Return (X, Y) of the center of cell containing provided text 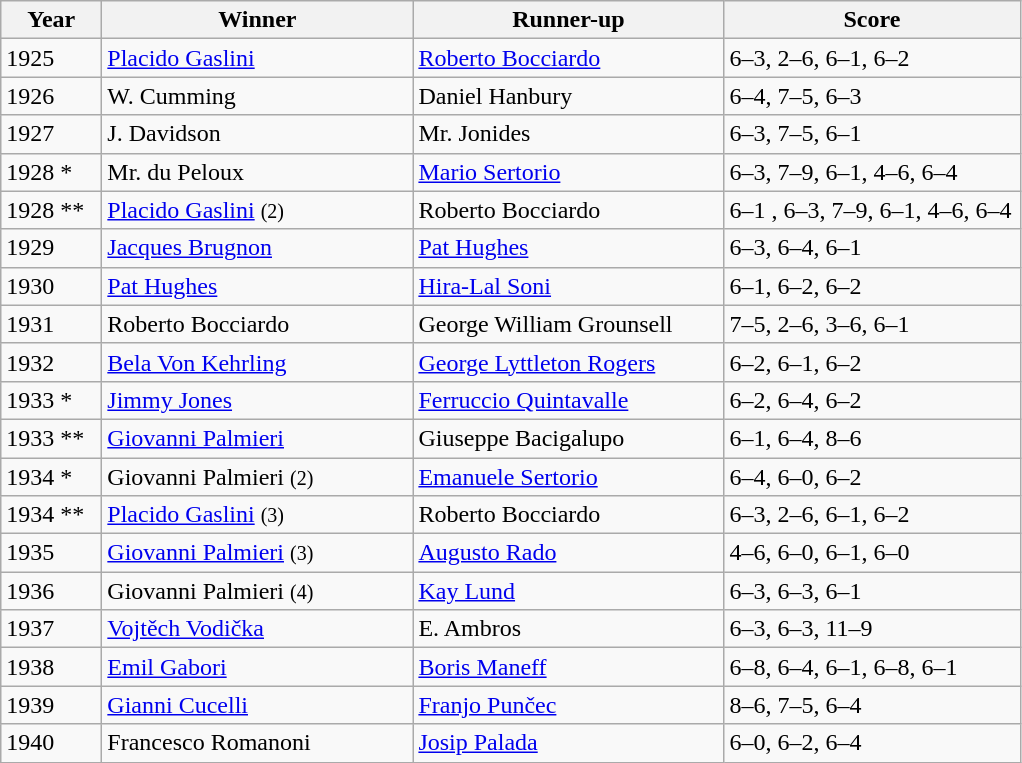
Francesco Romanoni (258, 743)
Placido Gaslini (258, 58)
Giovanni Palmieri (2) (258, 477)
7–5, 2–6, 3–6, 6–1 (872, 324)
1932 (52, 362)
Daniel Hanbury (568, 96)
Jimmy Jones (258, 400)
6–1 , 6–3, 7–9, 6–1, 4–6, 6–4 (872, 210)
Runner-up (568, 20)
Augusto Rado (568, 553)
1938 (52, 667)
Giuseppe Bacigalupo (568, 438)
1931 (52, 324)
6–0, 6–2, 6–4 (872, 743)
1934 * (52, 477)
Bela Von Kehrling (258, 362)
6–3, 7–9, 6–1, 4–6, 6–4 (872, 172)
1935 (52, 553)
Giovanni Palmieri (4) (258, 591)
1940 (52, 743)
6–3, 6–4, 6–1 (872, 248)
1925 (52, 58)
Boris Maneff (568, 667)
Mario Sertorio (568, 172)
Vojtěch Vodička (258, 629)
8–6, 7–5, 6–4 (872, 705)
6–2, 6–4, 6–2 (872, 400)
Score (872, 20)
6–4, 6–0, 6–2 (872, 477)
Mr. Jonides (568, 134)
1928 ** (52, 210)
1928 * (52, 172)
Mr. du Peloux (258, 172)
6–1, 6–4, 8–6 (872, 438)
1933 ** (52, 438)
1930 (52, 286)
1933 * (52, 400)
Hira-Lal Soni (568, 286)
George William Grounsell (568, 324)
6–3, 6–3, 6–1 (872, 591)
Gianni Cucelli (258, 705)
W. Cumming (258, 96)
6–8, 6–4, 6–1, 6–8, 6–1 (872, 667)
Giovanni Palmieri (258, 438)
Year (52, 20)
1934 ** (52, 515)
6–3, 6–3, 11–9 (872, 629)
Winner (258, 20)
Emanuele Sertorio (568, 477)
1929 (52, 248)
Emil Gabori (258, 667)
Franjo Punčec (568, 705)
1937 (52, 629)
4–6, 6–0, 6–1, 6–0 (872, 553)
6–1, 6–2, 6–2 (872, 286)
Ferruccio Quintavalle (568, 400)
Placido Gaslini (3) (258, 515)
Placido Gaslini (2) (258, 210)
Jacques Brugnon (258, 248)
1927 (52, 134)
J. Davidson (258, 134)
6–3, 7–5, 6–1 (872, 134)
1936 (52, 591)
6–2, 6–1, 6–2 (872, 362)
1926 (52, 96)
George Lyttleton Rogers (568, 362)
6–4, 7–5, 6–3 (872, 96)
Josip Palada (568, 743)
Giovanni Palmieri (3) (258, 553)
1939 (52, 705)
E. Ambros (568, 629)
Kay Lund (568, 591)
